Detect which cell encompasses the target text, then output its [X, Y] center coordinate. 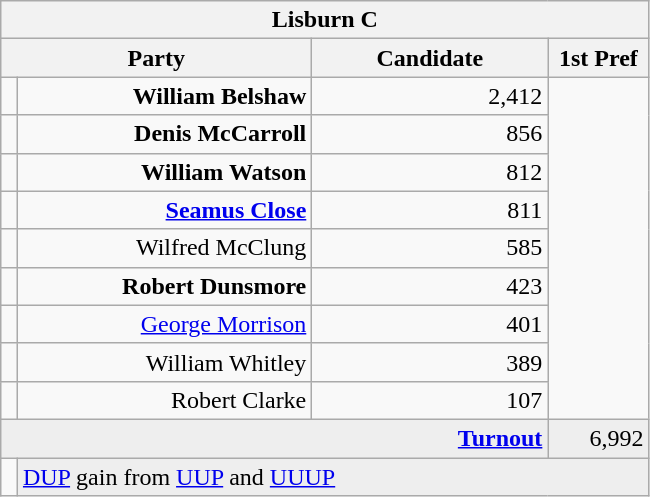
2,412 [430, 96]
George Morrison [164, 324]
Robert Clarke [164, 400]
585 [430, 248]
Turnout [274, 438]
423 [430, 286]
Seamus Close [164, 210]
Lisburn C [325, 20]
DUP gain from UUP and UUUP [333, 477]
401 [430, 324]
William Belshaw [164, 96]
389 [430, 362]
Robert Dunsmore [164, 286]
856 [430, 134]
811 [430, 210]
6,992 [598, 438]
Denis McCarroll [164, 134]
Wilfred McClung [164, 248]
William Whitley [164, 362]
812 [430, 172]
William Watson [164, 172]
1st Pref [598, 58]
107 [430, 400]
Candidate [430, 58]
Party [156, 58]
